Determine the [X, Y] coordinate at the center of the cell enclosing the given text.  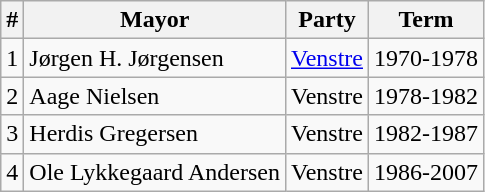
2 [12, 96]
1 [12, 58]
Party [326, 20]
# [12, 20]
Aage Nielsen [155, 96]
1978-1982 [426, 96]
Mayor [155, 20]
1970-1978 [426, 58]
Herdis Gregersen [155, 134]
4 [12, 172]
Jørgen H. Jørgensen [155, 58]
3 [12, 134]
1986-2007 [426, 172]
1982-1987 [426, 134]
Term [426, 20]
Ole Lykkegaard Andersen [155, 172]
